From the cell containing the given text, extract its center point as (X, Y) coordinate. 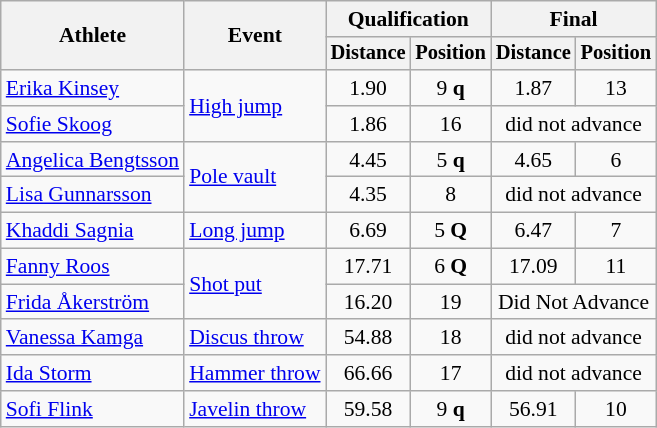
Khaddi Sagnia (92, 231)
Hammer throw (254, 373)
Erika Kinsey (92, 88)
Vanessa Kamga (92, 338)
17 (450, 373)
High jump (254, 106)
Did Not Advance (574, 302)
Event (254, 36)
Final (574, 19)
18 (450, 338)
6 Q (450, 267)
1.86 (368, 124)
Long jump (254, 231)
4.45 (368, 160)
Fanny Roos (92, 267)
16.20 (368, 302)
17.71 (368, 267)
10 (616, 409)
Ida Storm (92, 373)
Sofie Skoog (92, 124)
Discus throw (254, 338)
Lisa Gunnarsson (92, 195)
54.88 (368, 338)
4.65 (534, 160)
Javelin throw (254, 409)
8 (450, 195)
6.47 (534, 231)
Qualification (408, 19)
17.09 (534, 267)
16 (450, 124)
11 (616, 267)
66.66 (368, 373)
6 (616, 160)
Angelica Bengtsson (92, 160)
59.58 (368, 409)
7 (616, 231)
1.90 (368, 88)
6.69 (368, 231)
Shot put (254, 284)
5 Q (450, 231)
Pole vault (254, 178)
Sofi Flink (92, 409)
Athlete (92, 36)
19 (450, 302)
5 q (450, 160)
13 (616, 88)
1.87 (534, 88)
4.35 (368, 195)
Frida Åkerström (92, 302)
56.91 (534, 409)
